Scan for the cell matching the given text and deliver its (x, y) coordinate at center. 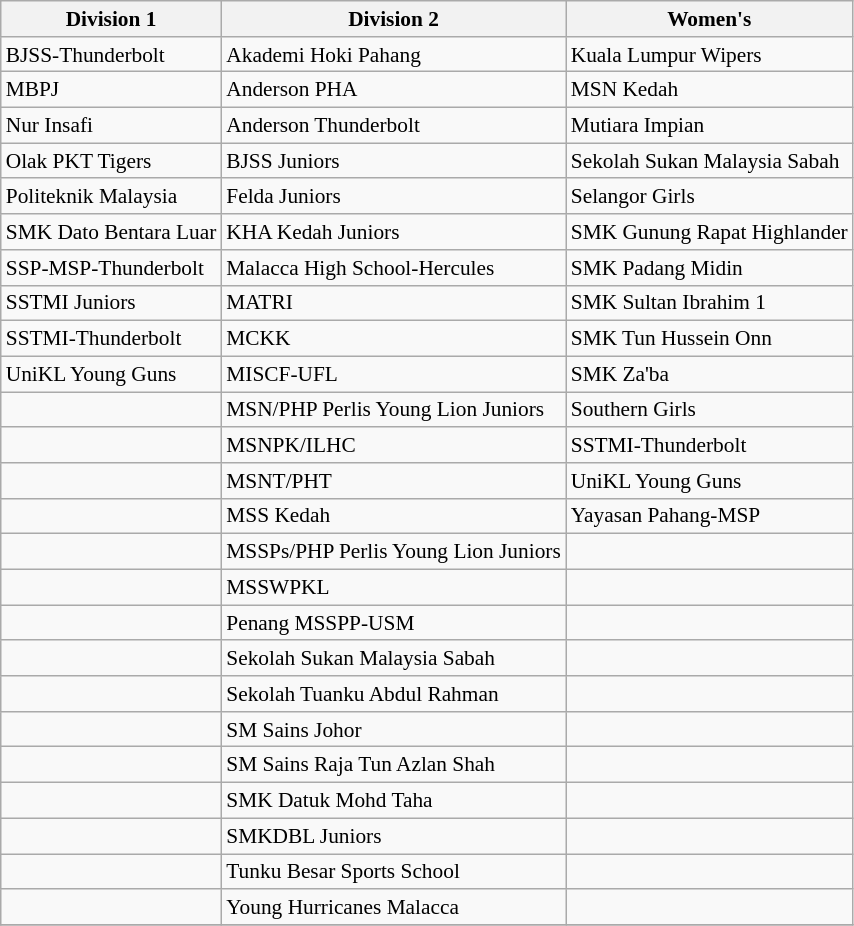
SSP-MSP-Thunderbolt (112, 268)
Penang MSSPP-USM (393, 623)
MSSWPKL (393, 587)
Anderson Thunderbolt (393, 126)
Division 2 (393, 19)
Mutiara Impian (710, 126)
Young Hurricanes Malacca (393, 907)
MSS Kedah (393, 516)
SMK Padang Midin (710, 268)
MCKK (393, 339)
Felda Juniors (393, 197)
MSNPK/ILHC (393, 445)
SM Sains Johor (393, 730)
SMKDBL Juniors (393, 836)
SMK Za'ba (710, 374)
Kuala Lumpur Wipers (710, 55)
Nur Insafi (112, 126)
Yayasan Pahang-MSP (710, 516)
SMK Tun Hussein Onn (710, 339)
Sekolah Tuanku Abdul Rahman (393, 694)
SMK Sultan Ibrahim 1 (710, 303)
Olak PKT Tigers (112, 161)
SSTMI Juniors (112, 303)
MSSPs/PHP Perlis Young Lion Juniors (393, 552)
SMK Dato Bentara Luar (112, 232)
SM Sains Raja Tun Azlan Shah (393, 765)
Southern Girls (710, 410)
Akademi Hoki Pahang (393, 55)
Malacca High School-Hercules (393, 268)
MISCF-UFL (393, 374)
Anderson PHA (393, 90)
MSN Kedah (710, 90)
BJSS Juniors (393, 161)
MSN/PHP Perlis Young Lion Juniors (393, 410)
MSNT/PHT (393, 481)
SMK Gunung Rapat Highlander (710, 232)
Selangor Girls (710, 197)
MBPJ (112, 90)
Politeknik Malaysia (112, 197)
Division 1 (112, 19)
Tunku Besar Sports School (393, 872)
MATRI (393, 303)
SMK Datuk Mohd Taha (393, 801)
KHA Kedah Juniors (393, 232)
Women's (710, 19)
BJSS-Thunderbolt (112, 55)
